Search for the cell housing the specified text and yield its [x, y] center coordinate. 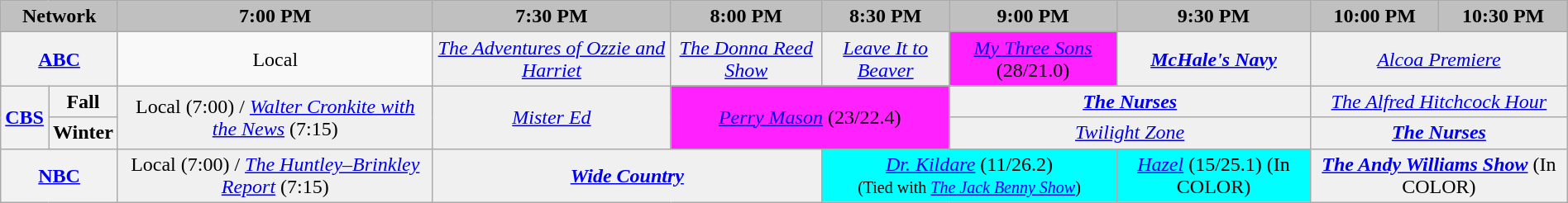
Perry Mason (23/22.4) [810, 117]
8:30 PM [886, 17]
Twilight Zone [1130, 133]
The Adventures of Ozzie and Harriet [552, 59]
7:00 PM [275, 17]
The Donna Reed Show [746, 59]
McHale's Navy [1213, 59]
The Alfred Hitchcock Hour [1439, 101]
Network [60, 17]
Winter [83, 133]
Mister Ed [552, 117]
Fall [83, 101]
The Andy Williams Show (In COLOR) [1439, 175]
10:00 PM [1374, 17]
9:00 PM [1034, 17]
10:30 PM [1503, 17]
ABC [60, 59]
7:30 PM [552, 17]
CBS [25, 117]
Local (7:00) / The Huntley–Brinkley Report (7:15) [275, 175]
9:30 PM [1213, 17]
8:00 PM [746, 17]
Leave It to Beaver [886, 59]
NBC [60, 175]
Hazel (15/25.1) (In COLOR) [1213, 175]
Dr. Kildare (11/26.2) (Tied with The Jack Benny Show) [969, 175]
Wide Country [627, 175]
Local [275, 59]
Local (7:00) / Walter Cronkite with the News (7:15) [275, 117]
Alcoa Premiere [1439, 59]
My Three Sons (28/21.0) [1034, 59]
